Determine the (x, y) coordinate at the center of the cell enclosing the given text.  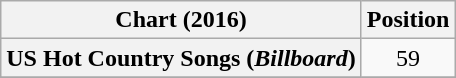
59 (408, 58)
Chart (2016) (181, 20)
Position (408, 20)
US Hot Country Songs (Billboard) (181, 58)
